Find where the given text appears and provide that cell's center as (X, Y) coordinate. 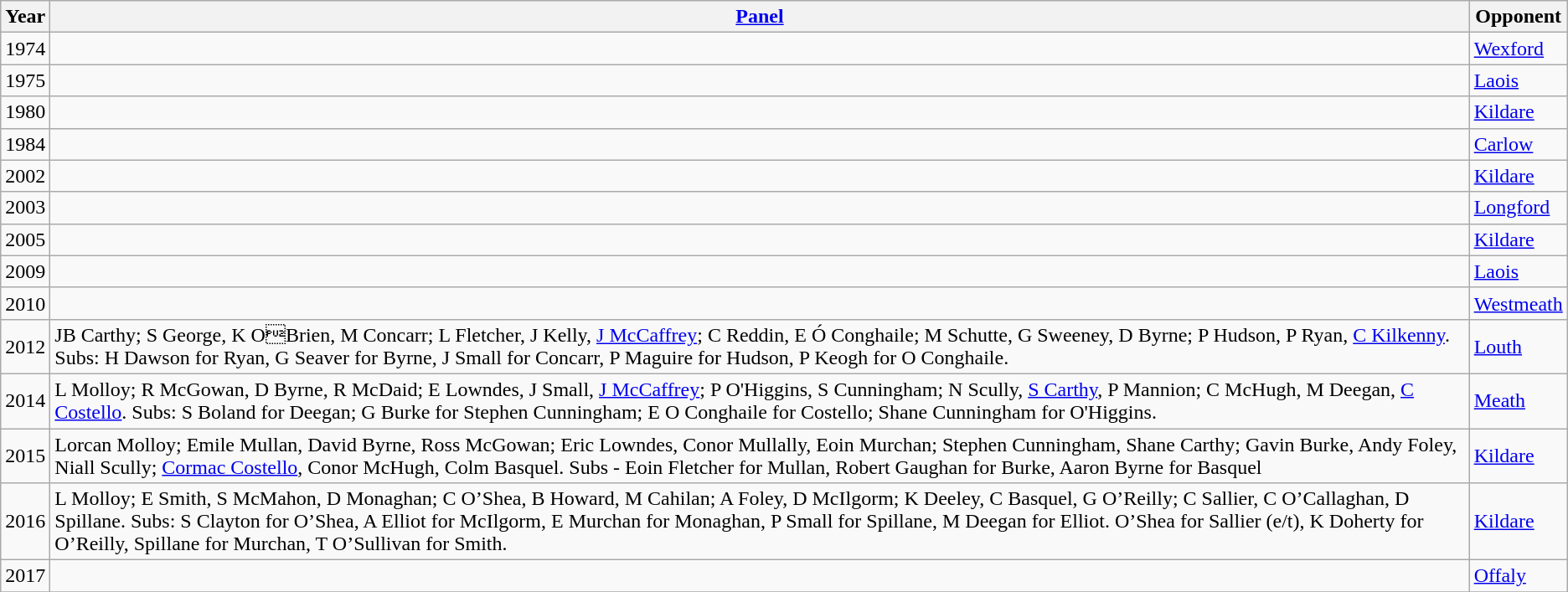
2002 (25, 176)
Longford (1518, 208)
Louth (1518, 347)
2014 (25, 400)
1974 (25, 49)
Meath (1518, 400)
Opponent (1518, 17)
Year (25, 17)
2005 (25, 239)
1980 (25, 112)
Westmeath (1518, 303)
2015 (25, 456)
2010 (25, 303)
Carlow (1518, 144)
1984 (25, 144)
2009 (25, 271)
2003 (25, 208)
2012 (25, 347)
Wexford (1518, 49)
Offaly (1518, 576)
1975 (25, 80)
2016 (25, 522)
2017 (25, 576)
Panel (760, 17)
